Find where the given text appears and provide that cell's center as [X, Y] coordinate. 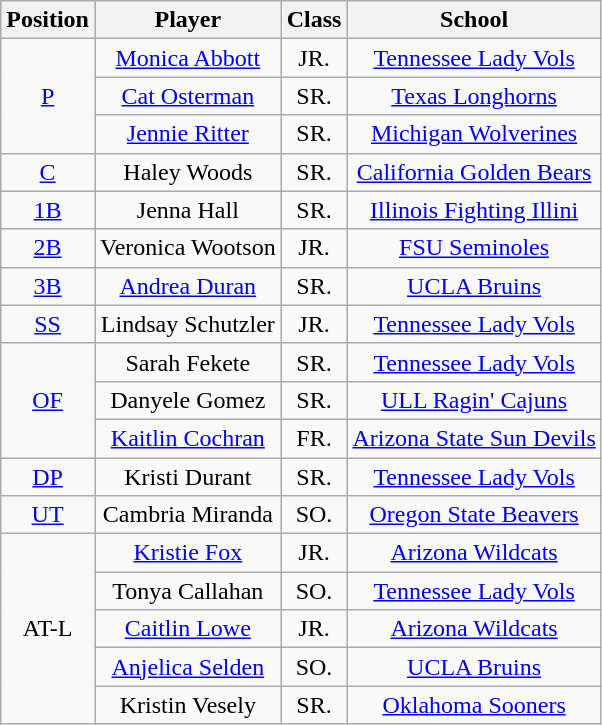
2B [48, 248]
Oklahoma Sooners [474, 705]
Tonya Callahan [188, 591]
ULL Ragin' Cajuns [474, 400]
AT-L [48, 629]
Cambria Miranda [188, 515]
School [474, 20]
Illinois Fighting Illini [474, 210]
Class [314, 20]
Cat Osterman [188, 96]
Kristin Vesely [188, 705]
Veronica Wootson [188, 248]
Michigan Wolverines [474, 134]
Sarah Fekete [188, 362]
OF [48, 400]
Player [188, 20]
DP [48, 477]
UT [48, 515]
Jenna Hall [188, 210]
Monica Abbott [188, 58]
Kaitlin Cochran [188, 438]
Anjelica Selden [188, 667]
Danyele Gomez [188, 400]
Lindsay Schutzler [188, 324]
C [48, 172]
California Golden Bears [474, 172]
Haley Woods [188, 172]
Kristie Fox [188, 553]
1B [48, 210]
Caitlin Lowe [188, 629]
Andrea Duran [188, 286]
Kristi Durant [188, 477]
3B [48, 286]
Jennie Ritter [188, 134]
FR. [314, 438]
Oregon State Beavers [474, 515]
Arizona State Sun Devils [474, 438]
FSU Seminoles [474, 248]
P [48, 96]
SS [48, 324]
Position [48, 20]
Texas Longhorns [474, 96]
